Return the (X, Y) coordinate for the center point of the cell that contains the specified text.  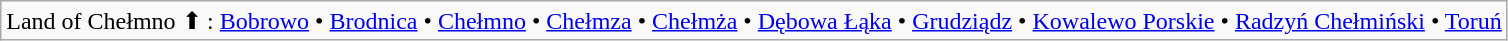
Land of Chełmno ⬆ : Bobrowo • Brodnica • Chełmno • Chełmza • Chełmża • Dębowa Łąka • Grudziądz • Kowalewo Porskie • Radzyń Chełmiński • Toruń (754, 21)
